Return (x, y) of the center of cell containing provided text 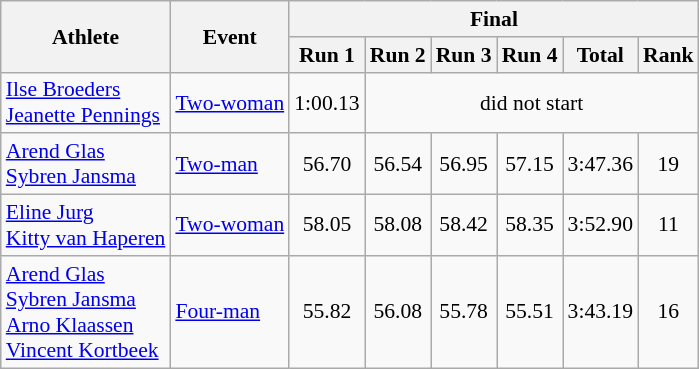
Ilse BroedersJeanette Pennings (86, 102)
Run 4 (530, 55)
Run 2 (398, 55)
3:43.19 (600, 312)
did not start (532, 102)
Run 3 (464, 55)
Total (600, 55)
55.51 (530, 312)
3:47.36 (600, 164)
Run 1 (326, 55)
Athlete (86, 36)
58.35 (530, 226)
58.08 (398, 226)
58.42 (464, 226)
19 (668, 164)
57.15 (530, 164)
3:52.90 (600, 226)
55.78 (464, 312)
Arend GlasSybren JansmaArno KlaassenVincent Kortbeek (86, 312)
55.82 (326, 312)
56.54 (398, 164)
56.95 (464, 164)
Rank (668, 55)
56.70 (326, 164)
58.05 (326, 226)
Two-man (230, 164)
Eline Jurg Kitty van Haperen (86, 226)
1:00.13 (326, 102)
Four-man (230, 312)
Event (230, 36)
16 (668, 312)
Final (494, 19)
11 (668, 226)
Arend GlasSybren Jansma (86, 164)
56.08 (398, 312)
